Scan for the cell matching the given text and deliver its (x, y) coordinate at center. 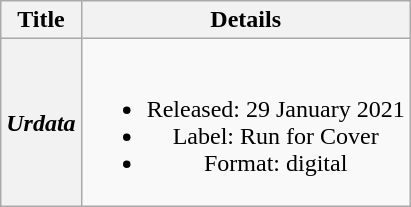
Title (41, 20)
Urdata (41, 122)
Released: 29 January 2021Label: Run for CoverFormat: digital (246, 122)
Details (246, 20)
